Find where the given text appears and provide that cell's center as [x, y] coordinate. 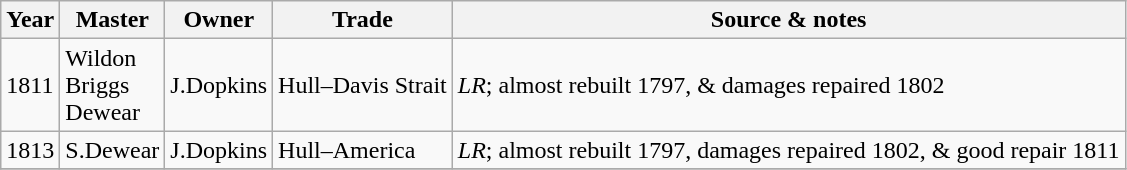
Hull–America [363, 150]
Owner [219, 20]
Year [30, 20]
1811 [30, 85]
Hull–Davis Strait [363, 85]
Master [112, 20]
S.Dewear [112, 150]
LR; almost rebuilt 1797, & damages repaired 1802 [788, 85]
WildonBriggsDewear [112, 85]
1813 [30, 150]
Trade [363, 20]
Source & notes [788, 20]
LR; almost rebuilt 1797, damages repaired 1802, & good repair 1811 [788, 150]
